For the text-containing cell, return its midpoint in [x, y] coordinate format. 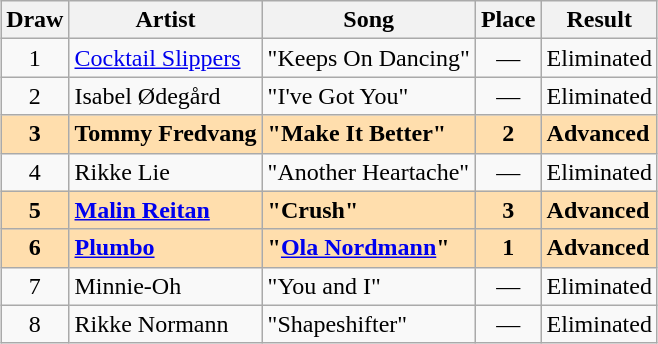
7 [35, 286]
"Shapeshifter" [368, 324]
Rikke Normann [166, 324]
Plumbo [166, 248]
Tommy Fredvang [166, 134]
Cocktail Slippers [166, 58]
Isabel Ødegård [166, 96]
5 [35, 210]
"Another Heartache" [368, 172]
"Ola Nordmann" [368, 248]
"Keeps On Dancing" [368, 58]
Result [599, 20]
"Make It Better" [368, 134]
"You and I" [368, 286]
Draw [35, 20]
Place [508, 20]
8 [35, 324]
Artist [166, 20]
Rikke Lie [166, 172]
Malin Reitan [166, 210]
"Crush" [368, 210]
6 [35, 248]
"I've Got You" [368, 96]
Song [368, 20]
Minnie-Oh [166, 286]
4 [35, 172]
